Locate the cell with the specified text and output its (x, y) center coordinate. 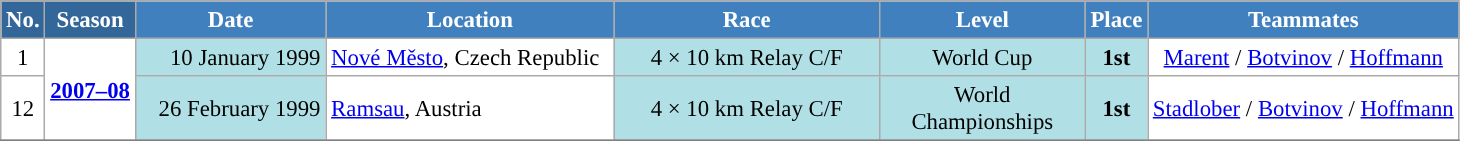
Place (1116, 20)
Race (747, 20)
Date (230, 20)
Teammates (1304, 20)
2007–08 (90, 90)
Location (470, 20)
12 (23, 108)
Stadlober / Botvinov / Hoffmann (1304, 108)
World Championships (982, 108)
Season (90, 20)
Ramsau, Austria (470, 108)
Nové Město, Czech Republic (470, 58)
Level (982, 20)
26 February 1999 (230, 108)
World Cup (982, 58)
10 January 1999 (230, 58)
1 (23, 58)
No. (23, 20)
Marent / Botvinov / Hoffmann (1304, 58)
